Return [x, y] of the center of cell containing provided text 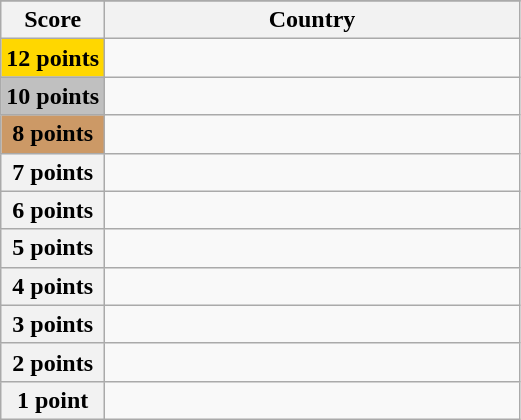
6 points [53, 210]
8 points [53, 134]
12 points [53, 58]
Country [312, 20]
10 points [53, 96]
Score [53, 20]
4 points [53, 286]
3 points [53, 324]
1 point [53, 400]
5 points [53, 248]
2 points [53, 362]
7 points [53, 172]
